Search for the cell housing the specified text and yield its [x, y] center coordinate. 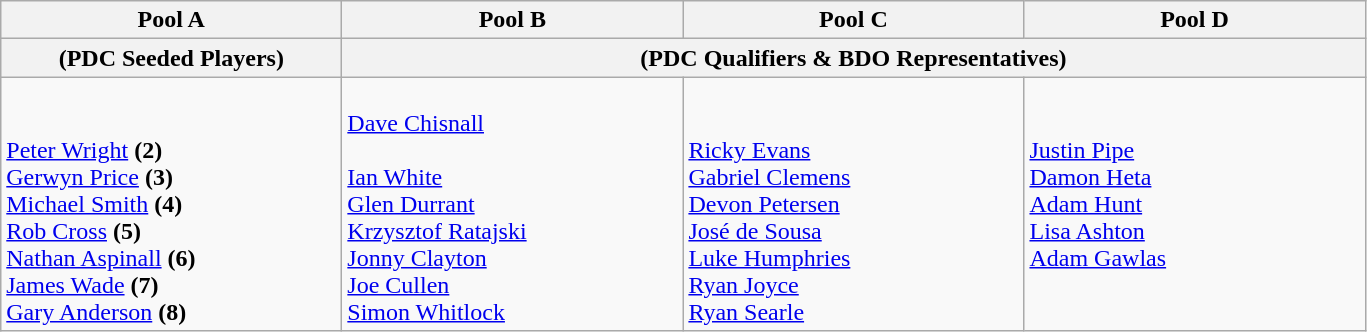
Justin Pipe Damon Heta Adam Hunt Lisa Ashton Adam Gawlas [1194, 204]
Pool A [172, 20]
Ricky Evans Gabriel Clemens Devon Petersen José de Sousa Luke Humphries Ryan Joyce Ryan Searle [854, 204]
Pool D [1194, 20]
Pool C [854, 20]
Peter Wright (2) Gerwyn Price (3) Michael Smith (4) Rob Cross (5) Nathan Aspinall (6) James Wade (7) Gary Anderson (8) [172, 204]
Pool B [512, 20]
(PDC Qualifiers & BDO Representatives) [854, 58]
Dave Chisnall Ian White Glen Durrant Krzysztof Ratajski Jonny Clayton Joe Cullen Simon Whitlock [512, 204]
(PDC Seeded Players) [172, 58]
